Determine the (x, y) coordinate at the center of the cell enclosing the given text.  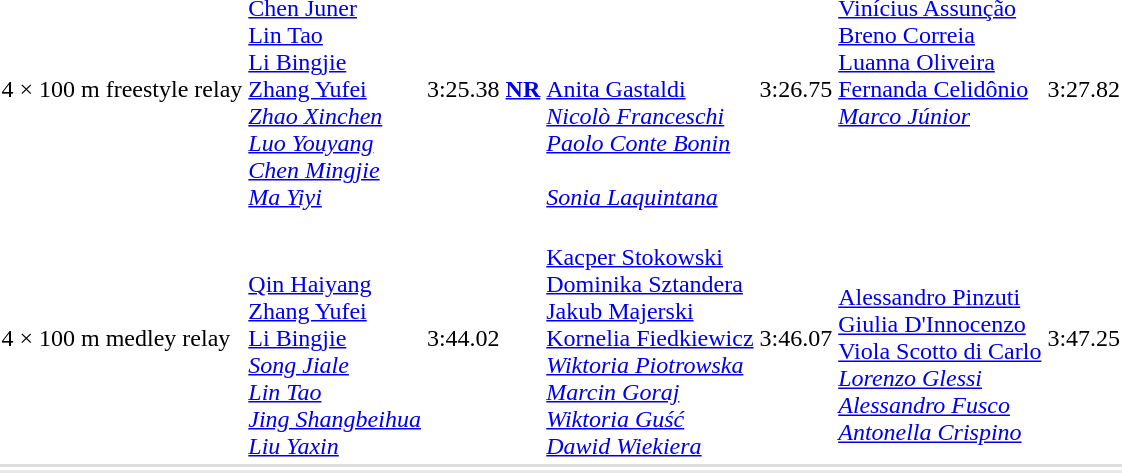
Kacper StokowskiDominika SztanderaJakub MajerskiKornelia FiedkiewiczWiktoria PiotrowskaMarcin GorajWiktoria GuśćDawid Wiekiera (650, 338)
Qin HaiyangZhang YufeiLi BingjieSong JialeLin TaoJing ShangbeihuaLiu Yaxin (335, 338)
Alessandro PinzutiGiulia D'InnocenzoViola Scotto di CarloLorenzo GlessiAlessandro FuscoAntonella Crispino (940, 338)
4 × 100 m medley relay (122, 338)
3:47.25 (1084, 338)
3:44.02 (483, 338)
3:46.07 (796, 338)
